Search for the cell housing the specified text and yield its (x, y) center coordinate. 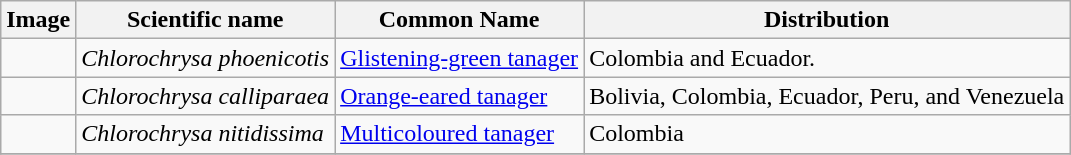
Chlorochrysa nitidissima (206, 134)
Bolivia, Colombia, Ecuador, Peru, and Venezuela (827, 96)
Distribution (827, 20)
Multicoloured tanager (460, 134)
Colombia (827, 134)
Image (38, 20)
Common Name (460, 20)
Glistening-green tanager (460, 58)
Chlorochrysa phoenicotis (206, 58)
Colombia and Ecuador. (827, 58)
Scientific name (206, 20)
Orange-eared tanager (460, 96)
Chlorochrysa calliparaea (206, 96)
